Return the [X, Y] coordinate for the center point of the cell that contains the specified text.  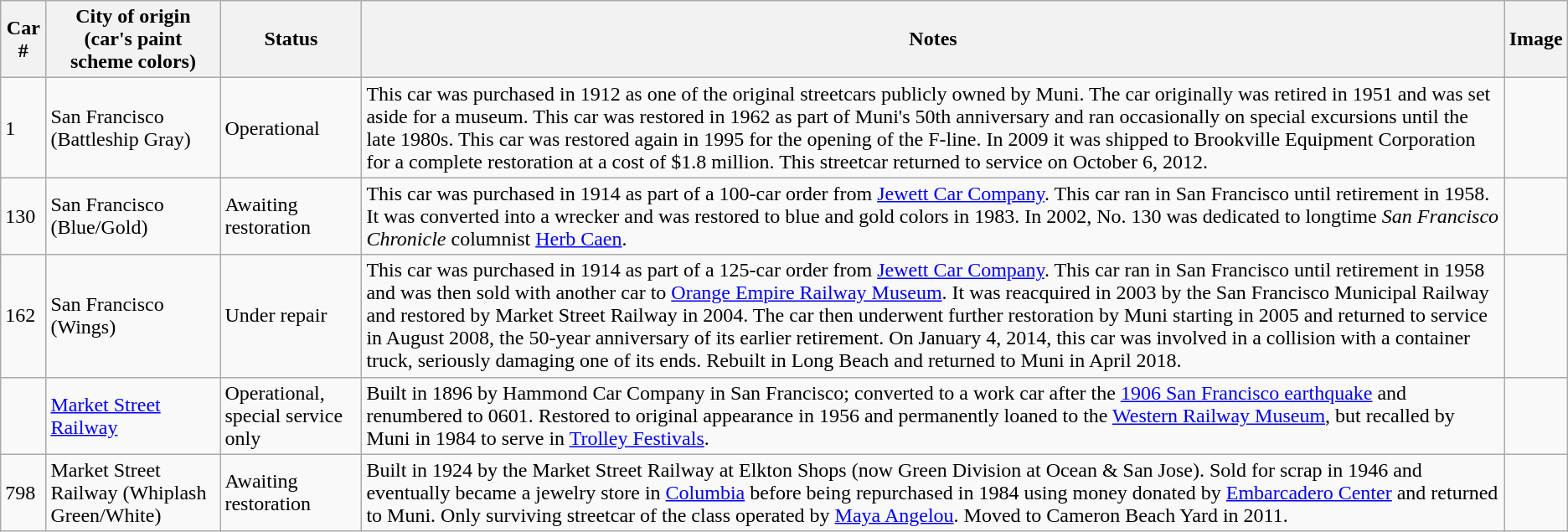
Operational [291, 127]
Image [1536, 39]
Market Street Railway [133, 416]
Notes [933, 39]
Operational, special service only [291, 416]
798 [23, 493]
1 [23, 127]
130 [23, 216]
Market Street Railway (Whiplash Green/White) [133, 493]
San Francisco (Wings) [133, 316]
162 [23, 316]
Under repair [291, 316]
Car # [23, 39]
Status [291, 39]
San Francisco (Blue/Gold) [133, 216]
San Francisco (Battleship Gray) [133, 127]
City of origin (car's paint scheme colors) [133, 39]
